Pinpoint the cell where the given text exists, returning its [X, Y] midpoint coordinate. 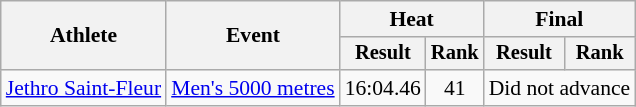
Event [253, 36]
Athlete [84, 36]
Jethro Saint-Fleur [84, 88]
41 [455, 88]
16:04.46 [383, 88]
Final [560, 19]
Heat [412, 19]
Did not advance [560, 88]
Men's 5000 metres [253, 88]
